Locate the cell with the specified text and output its [X, Y] center coordinate. 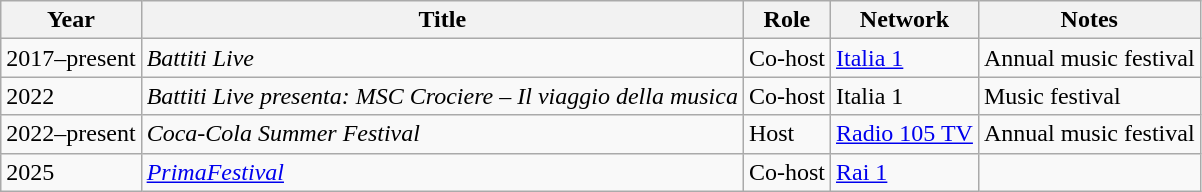
Network [904, 20]
2025 [71, 172]
2022 [71, 96]
Host [786, 134]
Coca-Cola Summer Festival [442, 134]
Battiti Live presenta: MSC Crociere – Il viaggio della musica [442, 96]
Title [442, 20]
2022–present [71, 134]
PrimaFestival [442, 172]
2017–present [71, 58]
Music festival [1089, 96]
Role [786, 20]
Battiti Live [442, 58]
Rai 1 [904, 172]
Radio 105 TV [904, 134]
Notes [1089, 20]
Year [71, 20]
